Capture the cell that displays the provided text and extract its (x, y) central coordinate. 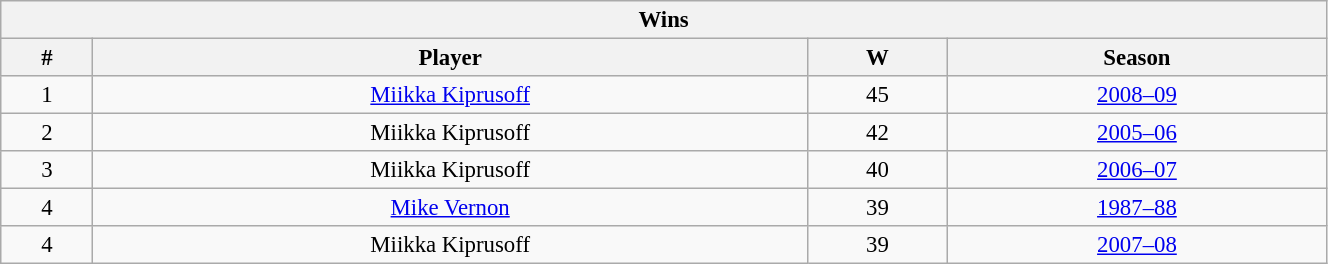
45 (877, 95)
# (47, 58)
2006–07 (1136, 170)
Mike Vernon (450, 208)
2 (47, 133)
2005–06 (1136, 133)
Player (450, 58)
40 (877, 170)
42 (877, 133)
W (877, 58)
Wins (664, 20)
1987–88 (1136, 208)
2007–08 (1136, 245)
Season (1136, 58)
3 (47, 170)
2008–09 (1136, 95)
1 (47, 95)
